Return (x, y) of the center of cell containing provided text 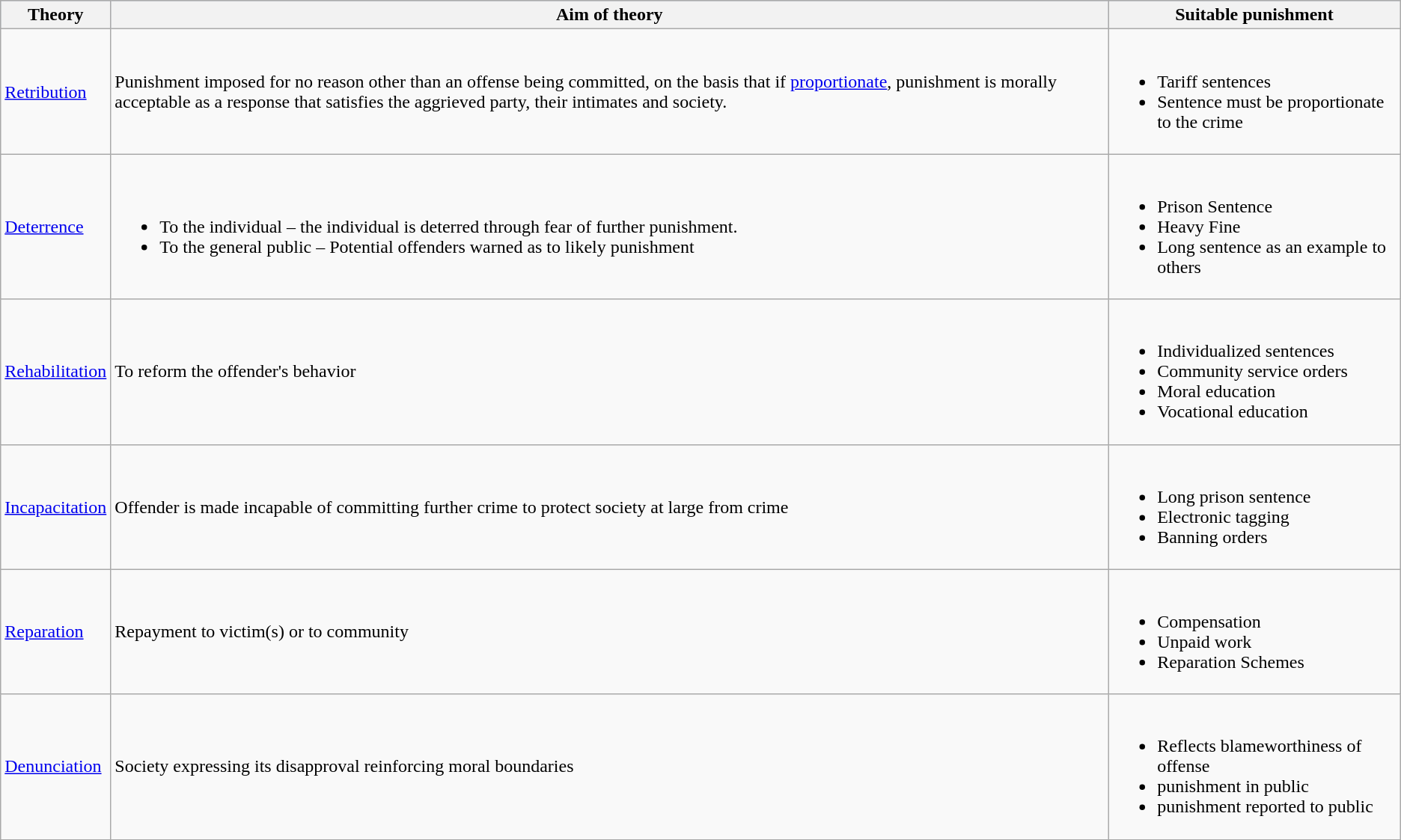
Offender is made incapable of committing further crime to protect society at large from crime (609, 507)
Deterrence (55, 227)
Society expressing its disapproval reinforcing moral boundaries (609, 767)
Aim of theory (609, 15)
To reform the offender's behavior (609, 372)
Denunciation (55, 767)
Long prison sentenceElectronic taggingBanning orders (1254, 507)
Tariff sentencesSentence must be proportionate to the crime (1254, 91)
Rehabilitation (55, 372)
Repayment to victim(s) or to community (609, 631)
Retribution (55, 91)
Reflects blameworthiness of offensepunishment in publicpunishment reported to public (1254, 767)
Incapacitation (55, 507)
CompensationUnpaid workReparation Schemes (1254, 631)
Suitable punishment (1254, 15)
Reparation (55, 631)
Individualized sentencesCommunity service ordersMoral educationVocational education (1254, 372)
Prison SentenceHeavy FineLong sentence as an example to others (1254, 227)
Theory (55, 15)
